Scan for the cell matching the given text and deliver its (x, y) coordinate at center. 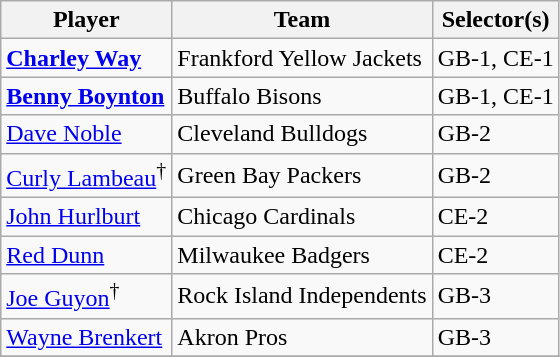
Green Bay Packers (302, 176)
Buffalo Bisons (302, 96)
Benny Boynton (86, 96)
Dave Noble (86, 134)
Wayne Brenkert (86, 337)
Cleveland Bulldogs (302, 134)
Team (302, 20)
John Hurlburt (86, 217)
Frankford Yellow Jackets (302, 58)
Curly Lambeau† (86, 176)
Player (86, 20)
Milwaukee Badgers (302, 255)
Akron Pros (302, 337)
Chicago Cardinals (302, 217)
Selector(s) (496, 20)
Joe Guyon† (86, 296)
Charley Way (86, 58)
Rock Island Independents (302, 296)
Red Dunn (86, 255)
